Return the [x, y] coordinate for the center point of the cell that contains the specified text.  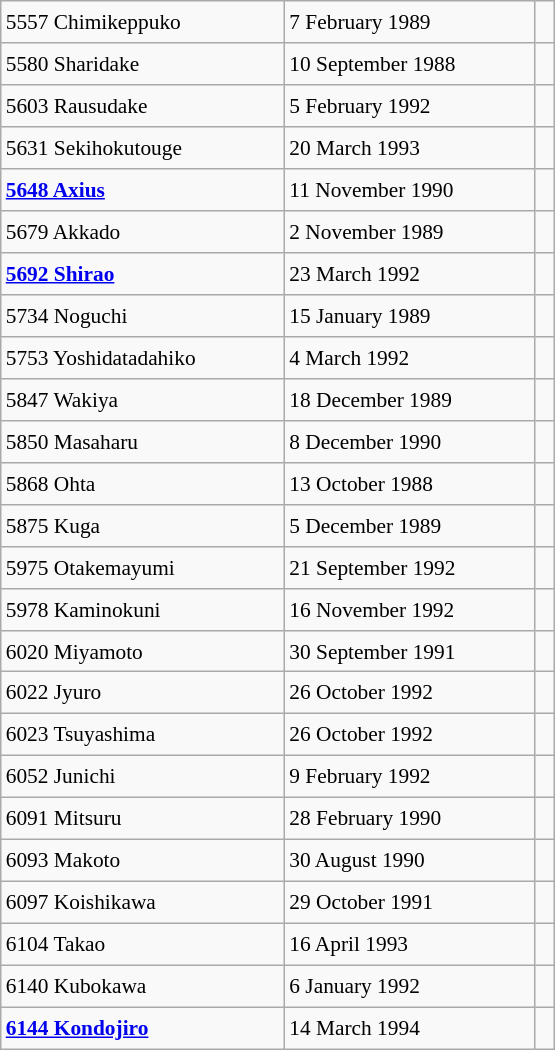
7 February 1989 [409, 22]
6104 Takao [143, 945]
5557 Chimikeppuko [143, 22]
6020 Miyamoto [143, 651]
23 March 1992 [409, 274]
30 August 1990 [409, 861]
18 December 1989 [409, 399]
13 October 1988 [409, 483]
5603 Rausudake [143, 106]
8 December 1990 [409, 441]
5 December 1989 [409, 525]
2 November 1989 [409, 232]
21 September 1992 [409, 567]
6144 Kondojiro [143, 1028]
5648 Axius [143, 190]
16 November 1992 [409, 609]
30 September 1991 [409, 651]
5850 Masaharu [143, 441]
5868 Ohta [143, 483]
6091 Mitsuru [143, 819]
11 November 1990 [409, 190]
6022 Jyuro [143, 693]
14 March 1994 [409, 1028]
5631 Sekihokutouge [143, 148]
29 October 1991 [409, 903]
16 April 1993 [409, 945]
6097 Koishikawa [143, 903]
6140 Kubokawa [143, 986]
6023 Tsuyashima [143, 735]
9 February 1992 [409, 777]
28 February 1990 [409, 819]
5580 Sharidake [143, 64]
5734 Noguchi [143, 316]
5679 Akkado [143, 232]
6093 Makoto [143, 861]
5978 Kaminokuni [143, 609]
5 February 1992 [409, 106]
6 January 1992 [409, 986]
5753 Yoshidatadahiko [143, 358]
5847 Wakiya [143, 399]
20 March 1993 [409, 148]
5875 Kuga [143, 525]
6052 Junichi [143, 777]
15 January 1989 [409, 316]
10 September 1988 [409, 64]
4 March 1992 [409, 358]
5692 Shirao [143, 274]
5975 Otakemayumi [143, 567]
